Provide the (x, y) coordinate of the cell's center where the given text is located.  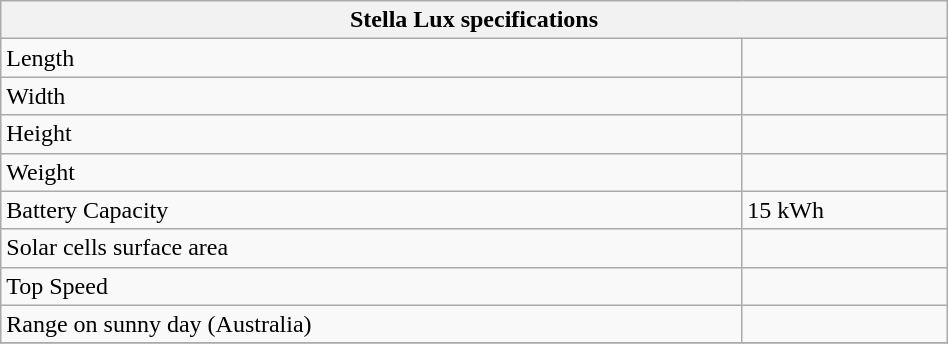
Stella Lux specifications (474, 20)
Width (372, 96)
Weight (372, 172)
Height (372, 134)
Length (372, 58)
Solar cells surface area (372, 248)
Range on sunny day (Australia) (372, 324)
Battery Capacity (372, 210)
15 kWh (845, 210)
Top Speed (372, 286)
